Provide the (X, Y) coordinate of the cell's center where the given text is located.  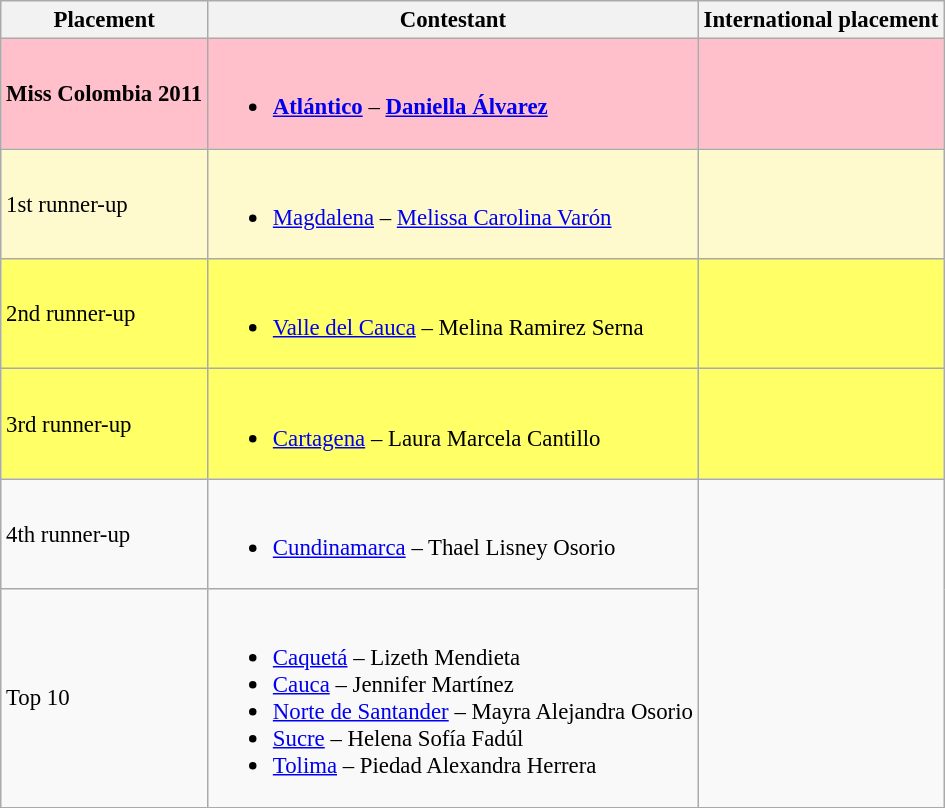
Magdalena – Melissa Carolina Varón (454, 204)
2nd runner-up (104, 314)
Valle del Cauca – Melina Ramirez Serna (454, 314)
Miss Colombia 2011 (104, 94)
Atlántico – Daniella Álvarez (454, 94)
Cundinamarca – Thael Lisney Osorio (454, 534)
Contestant (454, 20)
1st runner-up (104, 204)
4th runner-up (104, 534)
Placement (104, 20)
International placement (820, 20)
Cartagena – Laura Marcela Cantillo (454, 424)
Top 10 (104, 698)
3rd runner-up (104, 424)
